Extract the (X, Y) coordinate from the center of the cell holding the provided text.  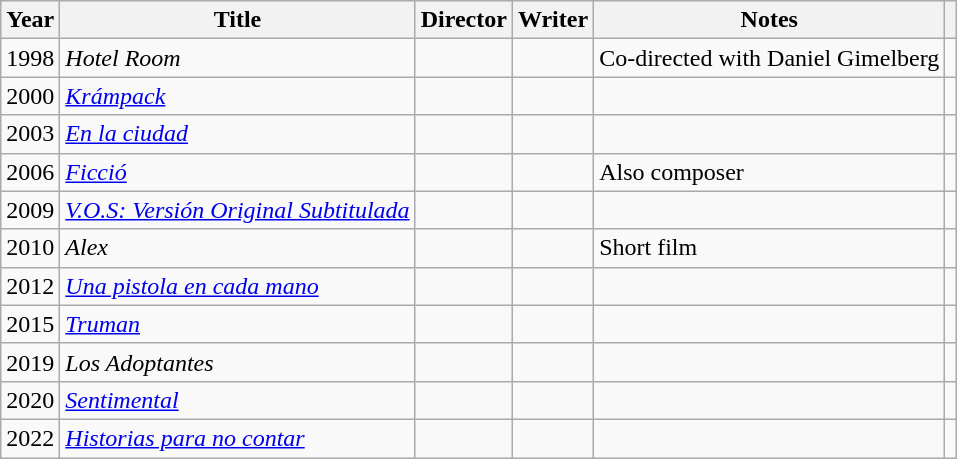
Krámpack (238, 96)
Director (464, 20)
2006 (30, 172)
2010 (30, 248)
Truman (238, 324)
Notes (770, 20)
Writer (552, 20)
Co-directed with Daniel Gimelberg (770, 58)
Title (238, 20)
2003 (30, 134)
Historias para no contar (238, 438)
Sentimental (238, 400)
2012 (30, 286)
Hotel Room (238, 58)
2000 (30, 96)
Ficció (238, 172)
2019 (30, 362)
V.O.S: Versión Original Subtitulada (238, 210)
En la ciudad (238, 134)
Also composer (770, 172)
Una pistola en cada mano (238, 286)
1998 (30, 58)
Alex (238, 248)
Year (30, 20)
2022 (30, 438)
2020 (30, 400)
2015 (30, 324)
Los Adoptantes (238, 362)
Short film (770, 248)
2009 (30, 210)
